Output the [x, y] coordinate of the center of the cell containing the given text.  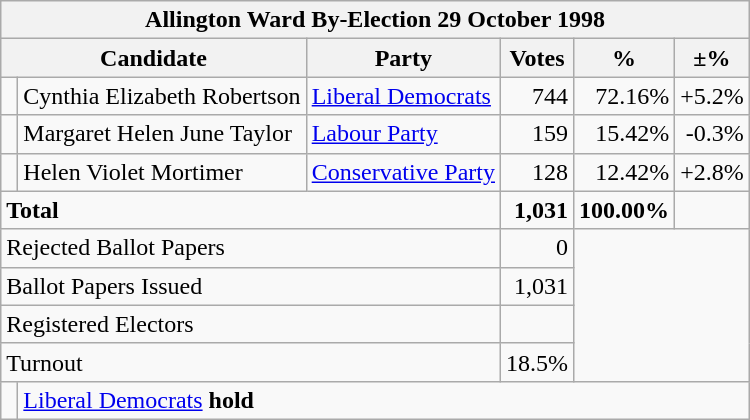
100.00% [624, 210]
±% [712, 58]
Party [403, 58]
72.16% [624, 96]
Liberal Democrats hold [384, 400]
Labour Party [403, 134]
12.42% [624, 172]
128 [538, 172]
Registered Electors [251, 324]
-0.3% [712, 134]
Rejected Ballot Papers [251, 248]
Cynthia Elizabeth Robertson [162, 96]
Helen Violet Mortimer [162, 172]
Allington Ward By-Election 29 October 1998 [375, 20]
Liberal Democrats [403, 96]
Candidate [154, 58]
+2.8% [712, 172]
744 [538, 96]
Ballot Papers Issued [251, 286]
+5.2% [712, 96]
15.42% [624, 134]
% [624, 58]
Total [251, 210]
Turnout [251, 362]
0 [538, 248]
18.5% [538, 362]
Votes [538, 58]
Conservative Party [403, 172]
159 [538, 134]
Margaret Helen June Taylor [162, 134]
